Capture the cell that displays the provided text and extract its (x, y) central coordinate. 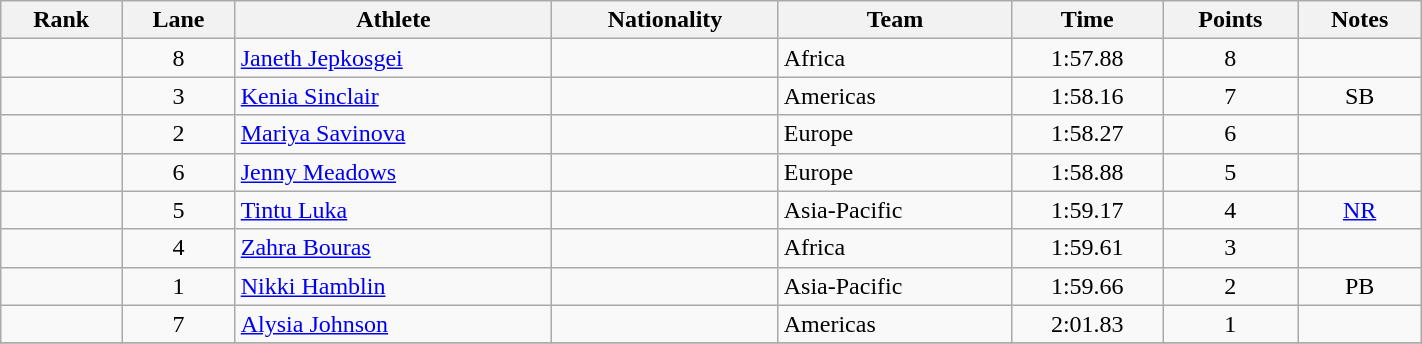
Jenny Meadows (393, 172)
Alysia Johnson (393, 324)
Lane (179, 20)
SB (1360, 96)
Janeth Jepkosgei (393, 58)
PB (1360, 286)
Time (1088, 20)
Nikki Hamblin (393, 286)
2:01.83 (1088, 324)
1:58.16 (1088, 96)
Tintu Luka (393, 210)
1:57.88 (1088, 58)
Team (895, 20)
1:58.88 (1088, 172)
Mariya Savinova (393, 134)
Points (1230, 20)
1:59.61 (1088, 248)
Kenia Sinclair (393, 96)
1:59.17 (1088, 210)
1:59.66 (1088, 286)
NR (1360, 210)
Nationality (666, 20)
Notes (1360, 20)
Rank (62, 20)
1:58.27 (1088, 134)
Athlete (393, 20)
Zahra Bouras (393, 248)
